Return (x, y) of the center of cell containing provided text 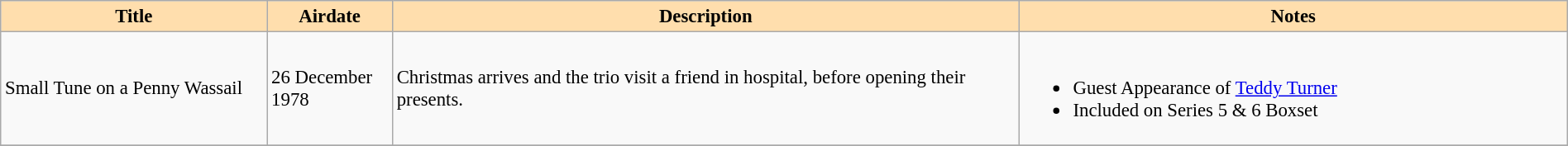
Small Tune on a Penny Wassail (134, 89)
Description (705, 16)
Airdate (330, 16)
Notes (1293, 16)
Title (134, 16)
Christmas arrives and the trio visit a friend in hospital, before opening their presents. (705, 89)
Guest Appearance of Teddy TurnerIncluded on Series 5 & 6 Boxset (1293, 89)
26 December 1978 (330, 89)
